Output the (x, y) coordinate of the center of the cell containing the given text.  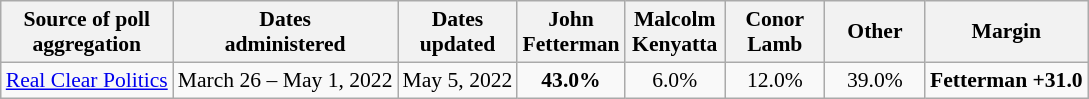
May 5, 2022 (458, 80)
Fetterman +31.0 (1006, 80)
ConorLamb (775, 32)
Margin (1006, 32)
Other (875, 32)
Datesupdated (458, 32)
March 26 – May 1, 2022 (286, 80)
39.0% (875, 80)
12.0% (775, 80)
Real Clear Politics (87, 80)
43.0% (570, 80)
JohnFetterman (570, 32)
MalcolmKenyatta (675, 32)
Source of pollaggregation (87, 32)
6.0% (675, 80)
Datesadministered (286, 32)
